From the cell containing the given text, extract its center point as [X, Y] coordinate. 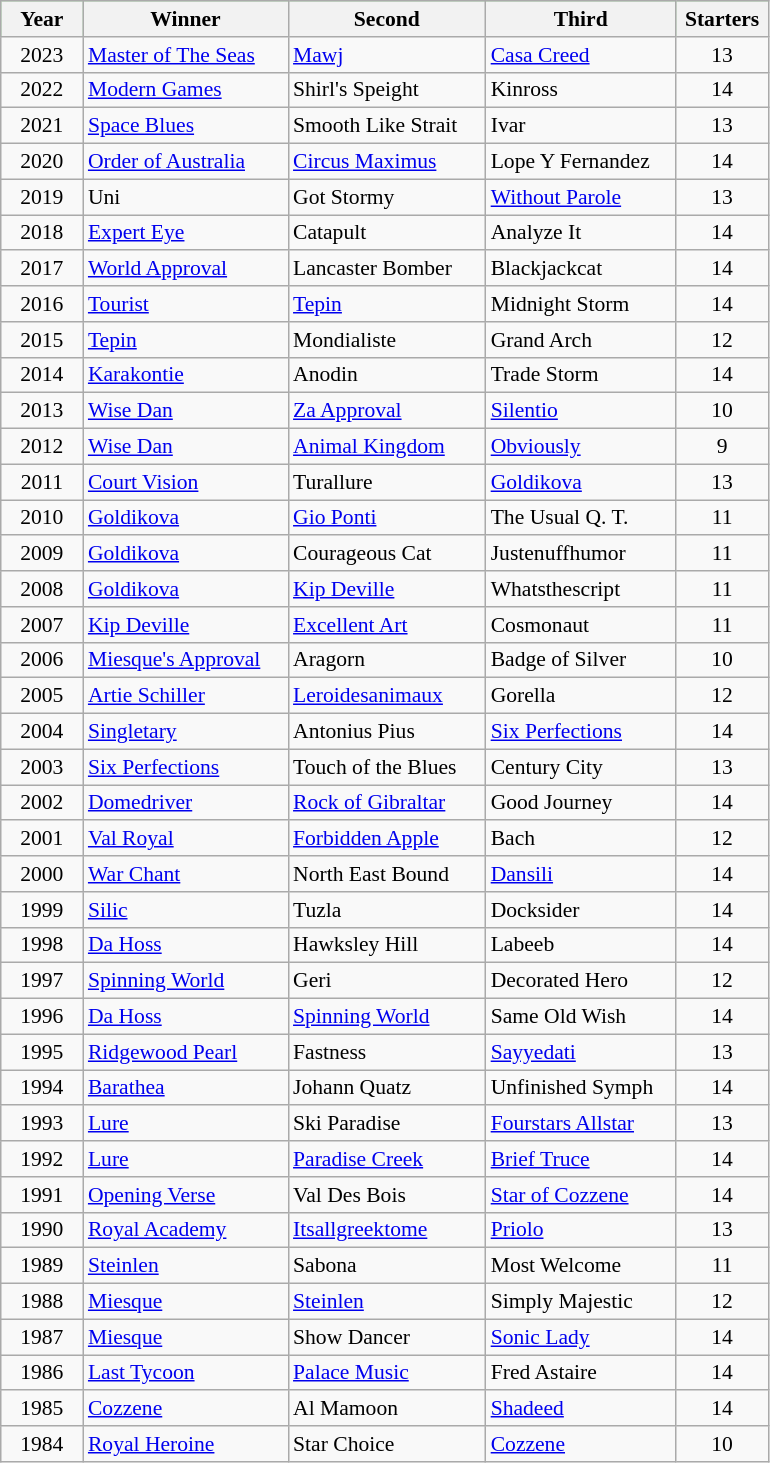
2013 [42, 411]
Excellent Art [387, 625]
Priolo [581, 1230]
Obviously [581, 447]
Justenuffhumor [581, 554]
Al Mamoon [387, 1409]
Grand Arch [581, 340]
Midnight Storm [581, 304]
Whatsthescript [581, 589]
Sayyedati [581, 1052]
Barathea [186, 1088]
2023 [42, 55]
Leroidesanimaux [387, 696]
Shadeed [581, 1409]
Winner [186, 19]
Val Royal [186, 839]
2020 [42, 162]
Paradise Creek [387, 1159]
Show Dancer [387, 1337]
Star Choice [387, 1444]
Uni [186, 197]
2011 [42, 482]
Ski Paradise [387, 1124]
Tourist [186, 304]
Bach [581, 839]
Antonius Pius [387, 732]
Sonic Lady [581, 1337]
Touch of the Blues [387, 767]
2006 [42, 660]
Fred Astaire [581, 1373]
1992 [42, 1159]
Sabona [387, 1266]
1993 [42, 1124]
Tuzla [387, 910]
Without Parole [581, 197]
Expert Eye [186, 233]
War Chant [186, 874]
Domedriver [186, 803]
Year [42, 19]
Royal Heroine [186, 1444]
Aragorn [387, 660]
Lope Y Fernandez [581, 162]
Artie Schiller [186, 696]
Unfinished Symph [581, 1088]
Animal Kingdom [387, 447]
Last Tycoon [186, 1373]
Analyze It [581, 233]
1995 [42, 1052]
Docksider [581, 910]
2004 [42, 732]
Casa Creed [581, 55]
1988 [42, 1302]
Court Vision [186, 482]
Most Welcome [581, 1266]
Fourstars Allstar [581, 1124]
1991 [42, 1195]
Star of Cozzene [581, 1195]
Val Des Bois [387, 1195]
2000 [42, 874]
1989 [42, 1266]
2022 [42, 90]
Trade Storm [581, 375]
Karakontie [186, 375]
Smooth Like Strait [387, 126]
Good Journey [581, 803]
2014 [42, 375]
2003 [42, 767]
Cosmonaut [581, 625]
Itsallgreektome [387, 1230]
Blackjackcat [581, 269]
Hawksley Hill [387, 945]
2001 [42, 839]
Geri [387, 981]
1997 [42, 981]
2017 [42, 269]
Dansili [581, 874]
Courageous Cat [387, 554]
2021 [42, 126]
1994 [42, 1088]
Mondialiste [387, 340]
Forbidden Apple [387, 839]
2015 [42, 340]
2009 [42, 554]
Rock of Gibraltar [387, 803]
The Usual Q. T. [581, 518]
Circus Maximus [387, 162]
1987 [42, 1337]
2019 [42, 197]
2008 [42, 589]
Palace Music [387, 1373]
1996 [42, 1017]
2018 [42, 233]
Lancaster Bomber [387, 269]
1986 [42, 1373]
Master of The Seas [186, 55]
Badge of Silver [581, 660]
Fastness [387, 1052]
Modern Games [186, 90]
2007 [42, 625]
World Approval [186, 269]
Second [387, 19]
Labeeb [581, 945]
1999 [42, 910]
Brief Truce [581, 1159]
Singletary [186, 732]
Space Blues [186, 126]
9 [722, 447]
Got Stormy [387, 197]
Century City [581, 767]
1984 [42, 1444]
Royal Academy [186, 1230]
Turallure [387, 482]
Starters [722, 19]
Silic [186, 910]
2005 [42, 696]
Ridgewood Pearl [186, 1052]
Ivar [581, 126]
2016 [42, 304]
Anodin [387, 375]
Gorella [581, 696]
1990 [42, 1230]
1998 [42, 945]
Third [581, 19]
Kinross [581, 90]
Za Approval [387, 411]
North East Bound [387, 874]
1985 [42, 1409]
Shirl's Speight [387, 90]
2012 [42, 447]
Miesque's Approval [186, 660]
Same Old Wish [581, 1017]
2010 [42, 518]
Gio Ponti [387, 518]
Johann Quatz [387, 1088]
Simply Majestic [581, 1302]
2002 [42, 803]
Silentio [581, 411]
Decorated Hero [581, 981]
Order of Australia [186, 162]
Mawj [387, 55]
Opening Verse [186, 1195]
Catapult [387, 233]
